Search for the cell housing the specified text and yield its [x, y] center coordinate. 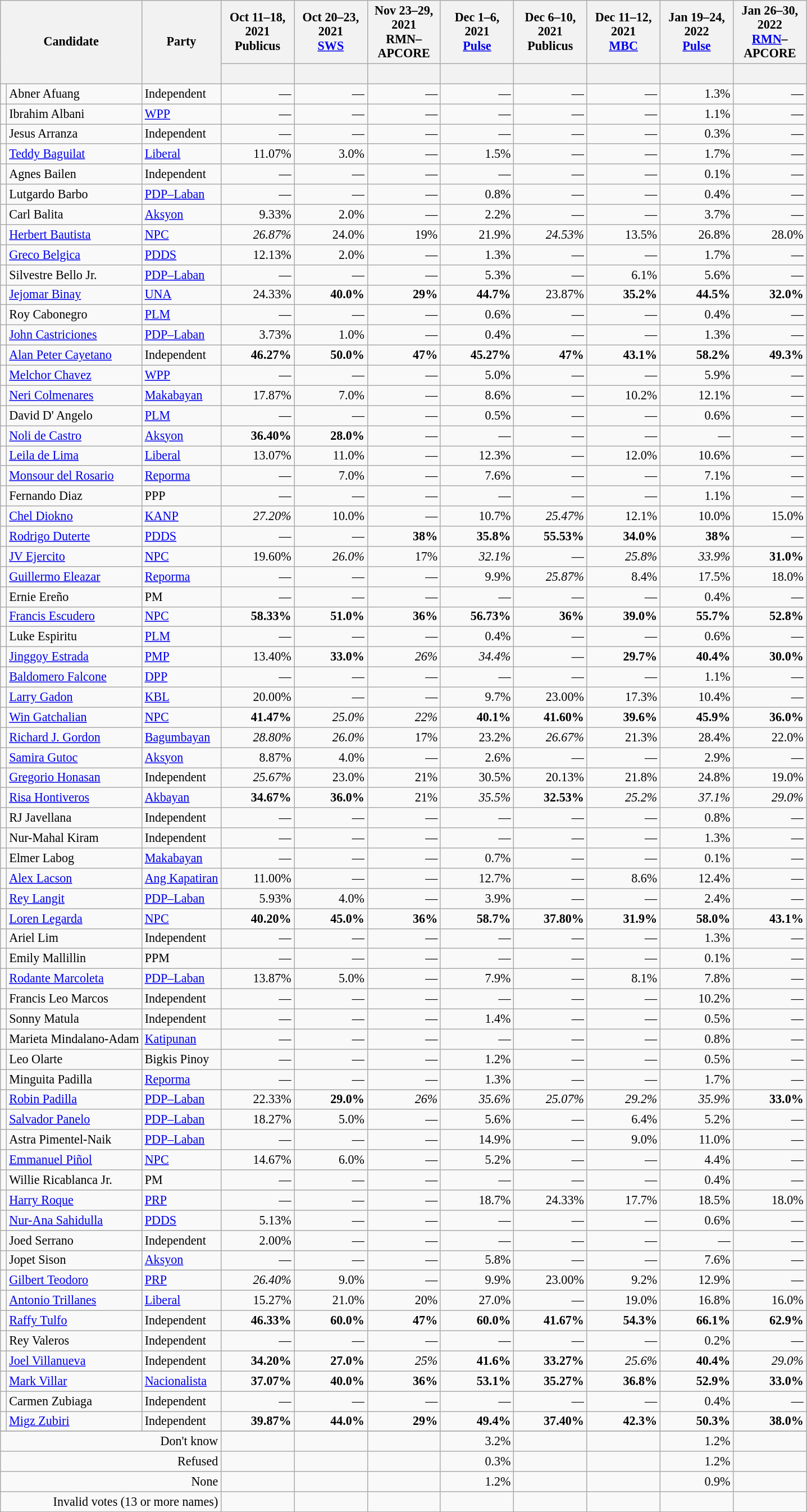
10.7% [477, 516]
Nur-Ana Sahidulla [74, 1220]
34.20% [257, 1361]
1.0% [331, 335]
36.8% [623, 1381]
35.27% [550, 1381]
PMP [182, 657]
52.8% [770, 617]
Teddy Baguilat [74, 154]
22.33% [257, 1099]
22% [404, 717]
27.20% [257, 516]
6.4% [623, 1119]
25.67% [257, 777]
Antonio Trillanes [74, 1300]
2.00% [257, 1240]
Bigkis Pinoy [182, 1059]
38.0% [770, 1421]
Risa Hontiveros [74, 798]
14.9% [477, 1140]
Nacionalista [182, 1381]
41.6% [477, 1361]
3.7% [696, 214]
Ibrahim Albani [74, 113]
Neri Colmenares [74, 395]
23.2% [477, 737]
Richard J. Gordon [74, 737]
Jan 26–30, 2022RMN–APCORE [770, 31]
7.9% [477, 978]
55.53% [550, 536]
Astra Pimentel-Naik [74, 1140]
11.00% [257, 878]
2.9% [696, 757]
5.13% [257, 1220]
Ernie Ereño [74, 596]
30.0% [770, 657]
21.8% [623, 777]
Oct 20–23, 2021SWS [331, 31]
41.47% [257, 717]
37.80% [550, 918]
Chel Diokno [74, 516]
6.0% [331, 1160]
Robin Padilla [74, 1099]
45.27% [477, 355]
UNA [182, 295]
None [111, 1482]
24.53% [550, 234]
19.60% [257, 556]
22.0% [770, 737]
35.5% [477, 798]
34.4% [477, 657]
62.9% [770, 1320]
66.1% [696, 1320]
Nov 23–29, 2021 RMN–APCORE [404, 31]
Refused [111, 1461]
25.2% [623, 798]
9.2% [623, 1281]
10.4% [696, 697]
12.3% [477, 456]
KBL [182, 697]
54.3% [623, 1320]
Agnes Bailen [74, 174]
21.9% [477, 234]
Roy Cabonegro [74, 315]
15.0% [770, 516]
Jan 19–24, 2022Pulse [696, 31]
39.0% [623, 617]
Minguita Padilla [74, 1079]
44.0% [331, 1421]
5.8% [477, 1260]
Francis Escudero [74, 617]
13.07% [257, 456]
Party [182, 42]
7.8% [696, 978]
58.33% [257, 617]
26.8% [696, 234]
Fernando Diaz [74, 496]
Migz Zubiri [74, 1421]
Carl Balita [74, 214]
0.9% [696, 1482]
3.9% [477, 898]
17.5% [696, 576]
23.87% [550, 295]
4.4% [696, 1160]
Noli de Castro [74, 435]
JV Ejercito [74, 556]
Willie Ricablanca Jr. [74, 1179]
49.4% [477, 1421]
37.40% [550, 1421]
Rey Langit [74, 898]
25.8% [623, 556]
Katipunan [182, 1039]
12.7% [477, 878]
8.4% [623, 576]
Emmanuel Piñol [74, 1160]
RJ Javellana [74, 818]
Leila de Lima [74, 456]
45.0% [331, 918]
58.0% [696, 918]
Marieta Mindalano-Adam [74, 1039]
34.0% [623, 536]
45.9% [696, 717]
30.5% [477, 777]
Jopet Sison [74, 1260]
24.0% [331, 234]
Herbert Bautista [74, 234]
Monsour del Rosario [74, 476]
19% [404, 234]
0.7% [477, 858]
Raffy Tulfo [74, 1320]
PPP [182, 496]
25.07% [550, 1099]
12.0% [623, 456]
37.1% [696, 798]
Lutgardo Barbo [74, 194]
14.67% [257, 1160]
Jinggoy Estrada [74, 657]
53.1% [477, 1381]
35.9% [696, 1099]
51.0% [331, 617]
DPP [182, 677]
31.0% [770, 556]
13.40% [257, 657]
David D' Angelo [74, 416]
Oct 11–18, 2021Publicus [257, 31]
Salvador Panelo [74, 1119]
Win Gatchalian [74, 717]
25.0% [331, 717]
44.7% [477, 295]
32.1% [477, 556]
2.2% [477, 214]
40.20% [257, 918]
1.4% [477, 1019]
42.3% [623, 1421]
36.40% [257, 435]
28.4% [696, 737]
40.1% [477, 717]
16.0% [770, 1300]
Candidate [71, 42]
46.27% [257, 355]
Dec 11–12, 2021MBC [623, 31]
12.9% [696, 1281]
25.47% [550, 516]
35.2% [623, 295]
John Castriciones [74, 335]
9.7% [477, 697]
Ang Kapatiran [182, 878]
Francis Leo Marcos [74, 999]
25.6% [623, 1361]
33.27% [550, 1361]
20.13% [550, 777]
23.0% [331, 777]
34.67% [257, 798]
17.7% [623, 1200]
15.27% [257, 1300]
Sonny Matula [74, 1019]
Larry Gadon [74, 697]
41.67% [550, 1320]
Bagumbayan [182, 737]
Joel Villanueva [74, 1361]
2.6% [477, 757]
2.4% [696, 898]
44.5% [696, 295]
24.8% [696, 777]
8.1% [623, 978]
29.2% [623, 1099]
25.87% [550, 576]
1.5% [477, 154]
13.5% [623, 234]
52.9% [696, 1381]
25% [404, 1361]
8.87% [257, 757]
Carmen Zubiaga [74, 1401]
39.6% [623, 717]
Harry Roque [74, 1200]
Mark Villar [74, 1381]
5.93% [257, 898]
37.07% [257, 1381]
7.1% [696, 476]
33.9% [696, 556]
35.6% [477, 1099]
55.7% [696, 617]
11.07% [257, 154]
41.60% [550, 717]
Rey Valeros [74, 1341]
Silvestre Bello Jr. [74, 275]
Jesus Arranza [74, 134]
Ariel Lim [74, 939]
12.13% [257, 254]
26.40% [257, 1281]
17.87% [257, 395]
Melchor Chavez [74, 375]
12.4% [696, 878]
3.73% [257, 335]
58.2% [696, 355]
29.7% [623, 657]
3.0% [331, 154]
20.00% [257, 697]
3.2% [477, 1441]
Dec 6–10, 2021Publicus [550, 31]
Baldomero Falcone [74, 677]
6.1% [623, 275]
Luke Espiritu [74, 637]
18.27% [257, 1119]
KANP [182, 516]
Nur-Mahal Kiram [74, 838]
Don't know [111, 1441]
Emily Mallillin [74, 959]
46.33% [257, 1320]
5.3% [477, 275]
Guillermo Eleazar [74, 576]
Jejomar Binay [74, 295]
26.87% [257, 234]
Elmer Labog [74, 858]
39.87% [257, 1421]
21.3% [623, 737]
28.80% [257, 737]
9.33% [257, 214]
Samira Gutoc [74, 757]
32.53% [550, 798]
Leo Olarte [74, 1059]
Abner Afuang [74, 94]
Gregorio Honasan [74, 777]
20% [404, 1300]
17.3% [623, 697]
16.8% [696, 1300]
0.2% [696, 1341]
Rodante Marcoleta [74, 978]
50.3% [696, 1421]
Loren Legarda [74, 918]
Alan Peter Cayetano [74, 355]
Akbayan [182, 798]
49.3% [770, 355]
Dec 1–6, 2021Pulse [477, 31]
21.0% [331, 1300]
Gilbert Teodoro [74, 1281]
26.67% [550, 737]
18.5% [696, 1200]
10.6% [696, 456]
58.7% [477, 918]
Joed Serrano [74, 1240]
PPM [182, 959]
56.73% [477, 617]
13.87% [257, 978]
32.0% [770, 295]
18.7% [477, 1200]
Invalid votes (13 or more names) [111, 1501]
50.0% [331, 355]
Alex Lacson [74, 878]
5.9% [696, 375]
35.8% [477, 536]
Rodrigo Duterte [74, 536]
31.9% [623, 918]
Greco Belgica [74, 254]
